Find where the given text appears and provide that cell's center as [x, y] coordinate. 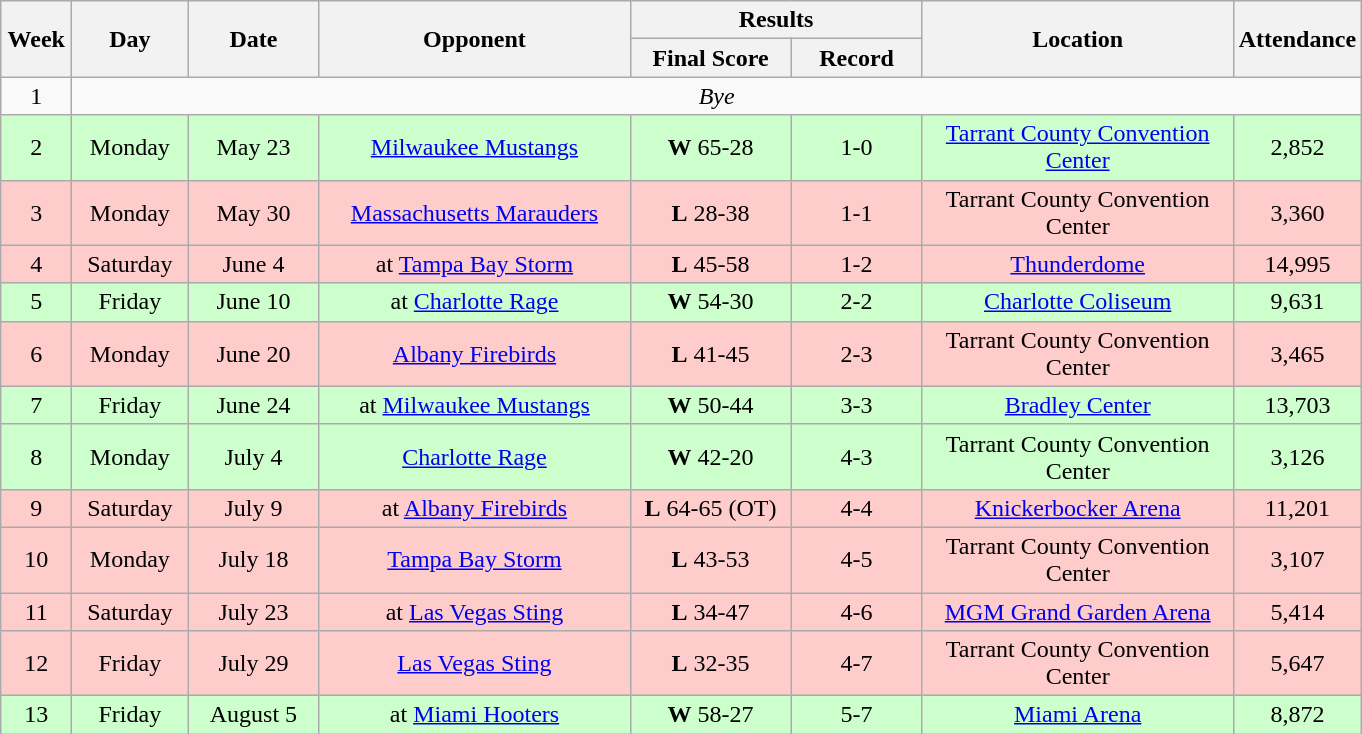
13,703 [1297, 405]
4-3 [856, 456]
Charlotte Rage [474, 456]
13 [36, 715]
Location [1078, 39]
at Miami Hooters [474, 715]
at Milwaukee Mustangs [474, 405]
L 45-58 [710, 264]
L 64-65 (OT) [710, 508]
June 20 [254, 354]
L 28-38 [710, 212]
4-5 [856, 560]
9,631 [1297, 302]
5 [36, 302]
W 58-27 [710, 715]
Massachusetts Marauders [474, 212]
W 42-20 [710, 456]
July 29 [254, 664]
at Tampa Bay Storm [474, 264]
W 54-30 [710, 302]
May 23 [254, 148]
MGM Grand Garden Arena [1078, 611]
4-6 [856, 611]
3-3 [856, 405]
3 [36, 212]
8 [36, 456]
July 18 [254, 560]
1-2 [856, 264]
9 [36, 508]
Attendance [1297, 39]
2-2 [856, 302]
1-1 [856, 212]
at Charlotte Rage [474, 302]
3,465 [1297, 354]
3,360 [1297, 212]
Week [36, 39]
Knickerbocker Arena [1078, 508]
5,647 [1297, 664]
Record [856, 58]
W 50-44 [710, 405]
Milwaukee Mustangs [474, 148]
4 [36, 264]
May 30 [254, 212]
L 41-45 [710, 354]
8,872 [1297, 715]
Date [254, 39]
3,126 [1297, 456]
4-7 [856, 664]
1-0 [856, 148]
7 [36, 405]
June 10 [254, 302]
11,201 [1297, 508]
July 4 [254, 456]
2 [36, 148]
June 4 [254, 264]
at Las Vegas Sting [474, 611]
Miami Arena [1078, 715]
Las Vegas Sting [474, 664]
3,107 [1297, 560]
Thunderdome [1078, 264]
Day [130, 39]
Albany Firebirds [474, 354]
L 32-35 [710, 664]
14,995 [1297, 264]
2-3 [856, 354]
4-4 [856, 508]
6 [36, 354]
Bye [717, 96]
Tampa Bay Storm [474, 560]
L 34-47 [710, 611]
10 [36, 560]
June 24 [254, 405]
Bradley Center [1078, 405]
L 43-53 [710, 560]
July 23 [254, 611]
5,414 [1297, 611]
August 5 [254, 715]
Final Score [710, 58]
Results [776, 20]
July 9 [254, 508]
2,852 [1297, 148]
W 65-28 [710, 148]
5-7 [856, 715]
11 [36, 611]
1 [36, 96]
at Albany Firebirds [474, 508]
Opponent [474, 39]
12 [36, 664]
Charlotte Coliseum [1078, 302]
